Pinpoint the cell where the given text exists, returning its (x, y) midpoint coordinate. 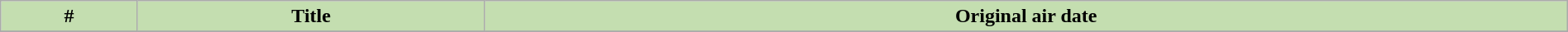
Title (311, 16)
# (69, 16)
Original air date (1025, 16)
